Return [x, y] of the center of cell containing provided text 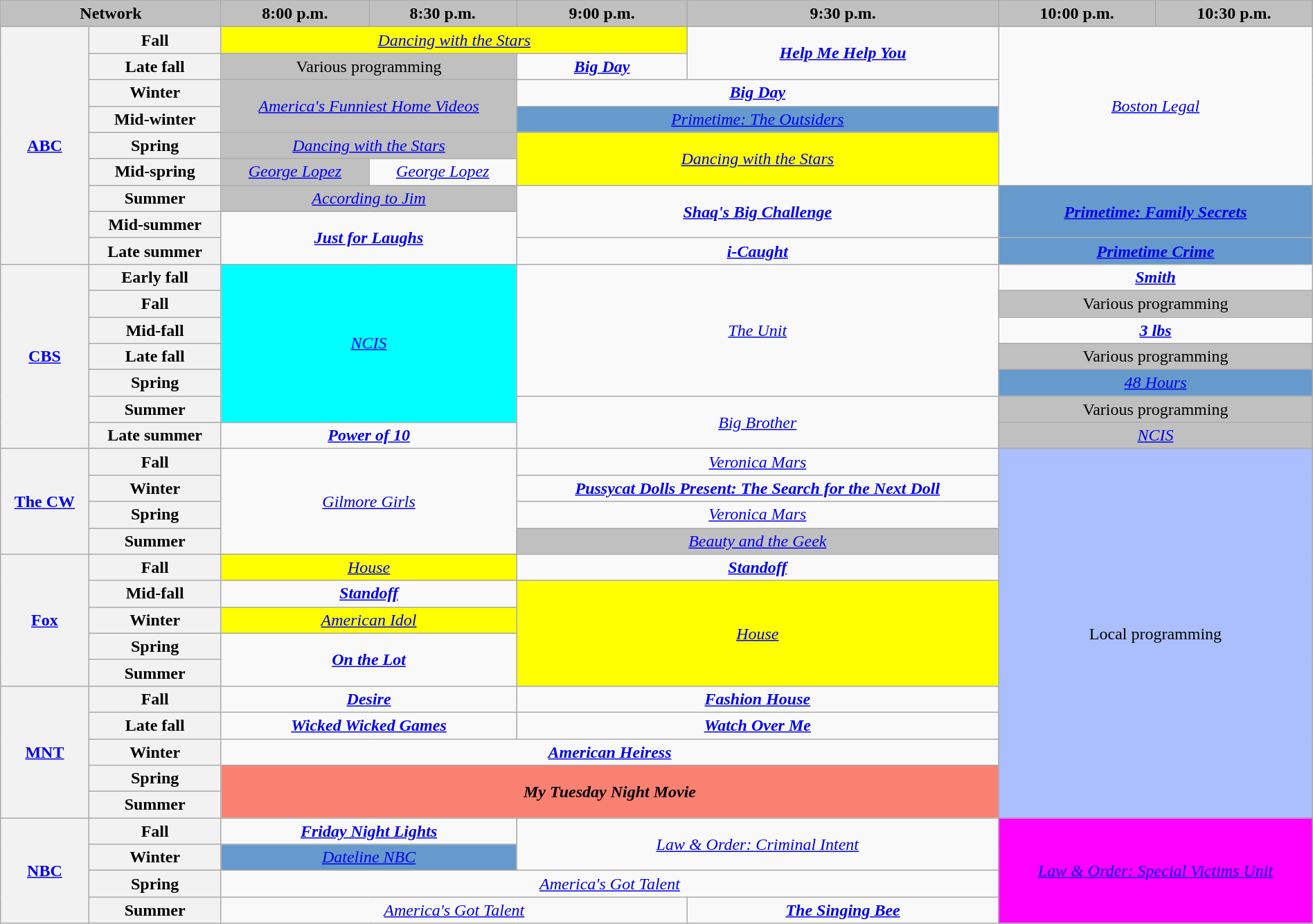
Desire [368, 699]
America's Funniest Home Videos [368, 106]
Smith [1156, 277]
10:30 p.m. [1234, 14]
i-Caught [758, 251]
Law & Order: Special Victims Unit [1156, 871]
Wicked Wicked Games [368, 725]
NBC [44, 871]
Mid-summer [155, 224]
According to Jim [368, 198]
Boston Legal [1156, 106]
Watch Over Me [758, 725]
American Idol [368, 620]
Mid-winter [155, 119]
Pussycat Dolls Present: The Search for the Next Doll [758, 488]
8:30 p.m. [443, 14]
Local programming [1156, 633]
Primetime: The Outsiders [758, 119]
Gilmore Girls [368, 501]
Shaq's Big Challenge [758, 211]
American Heiress [609, 752]
Power of 10 [368, 436]
Law & Order: Criminal Intent [758, 844]
Just for Laughs [368, 238]
Help Me Help You [842, 53]
8:00 p.m. [295, 14]
Primetime: Family Secrets [1156, 211]
10:00 p.m. [1078, 14]
On the Lot [368, 659]
Mid-spring [155, 172]
Big Brother [758, 423]
9:00 p.m. [602, 14]
CBS [44, 356]
MNT [44, 752]
Beauty and the Geek [758, 541]
9:30 p.m. [842, 14]
The Unit [758, 330]
Fashion House [758, 699]
3 lbs [1156, 330]
The CW [44, 501]
Primetime Crime [1156, 251]
Dateline NBC [368, 858]
The Singing Bee [842, 910]
ABC [44, 145]
Network [111, 14]
48 Hours [1156, 383]
Fox [44, 620]
Early fall [155, 277]
Friday Night Lights [368, 831]
My Tuesday Night Movie [609, 792]
